Determine the [X, Y] coordinate at the center of the cell enclosing the given text.  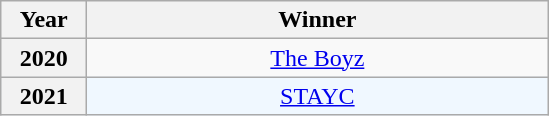
Year [44, 20]
2021 [44, 96]
Winner [318, 20]
The Boyz [318, 58]
2020 [44, 58]
STAYC [318, 96]
